Determine the [x, y] coordinate at the center of the cell enclosing the given text.  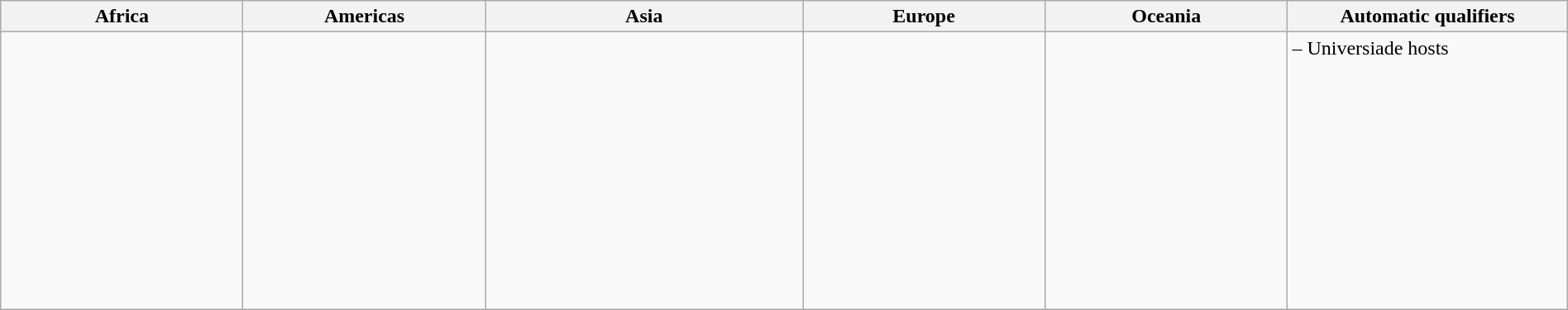
Africa [122, 17]
Oceania [1166, 17]
Americas [364, 17]
– Universiade hosts [1427, 170]
Europe [923, 17]
Asia [643, 17]
Automatic qualifiers [1427, 17]
